Determine the [X, Y] coordinate at the center of the cell enclosing the given text.  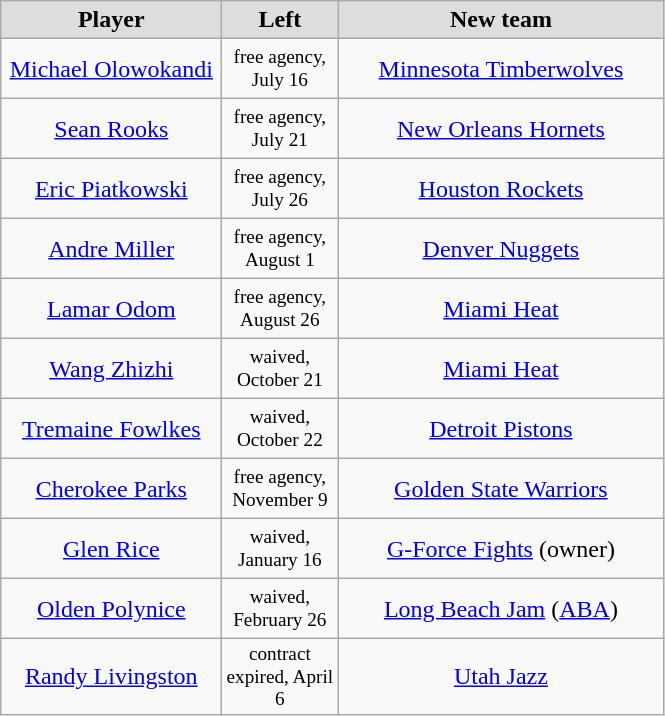
Golden State Warriors [501, 489]
Andre Miller [112, 249]
Randy Livingston [112, 678]
free agency, July 26 [280, 189]
Minnesota Timberwolves [501, 69]
Player [112, 20]
Utah Jazz [501, 678]
Left [280, 20]
Houston Rockets [501, 189]
Wang Zhizhi [112, 369]
Tremaine Fowlkes [112, 429]
G-Force Fights (owner) [501, 549]
waived, October 21 [280, 369]
Eric Piatkowski [112, 189]
New team [501, 20]
Michael Olowokandi [112, 69]
Glen Rice [112, 549]
waived, January 16 [280, 549]
waived, February 26 [280, 609]
free agency, July 16 [280, 69]
Cherokee Parks [112, 489]
Detroit Pistons [501, 429]
free agency, November 9 [280, 489]
contract expired, April 6 [280, 678]
Sean Rooks [112, 129]
free agency, August 26 [280, 309]
Olden Polynice [112, 609]
free agency, August 1 [280, 249]
Lamar Odom [112, 309]
free agency, July 21 [280, 129]
Long Beach Jam (ABA) [501, 609]
waived, October 22 [280, 429]
New Orleans Hornets [501, 129]
Denver Nuggets [501, 249]
